Find where the given text appears and provide that cell's center as (X, Y) coordinate. 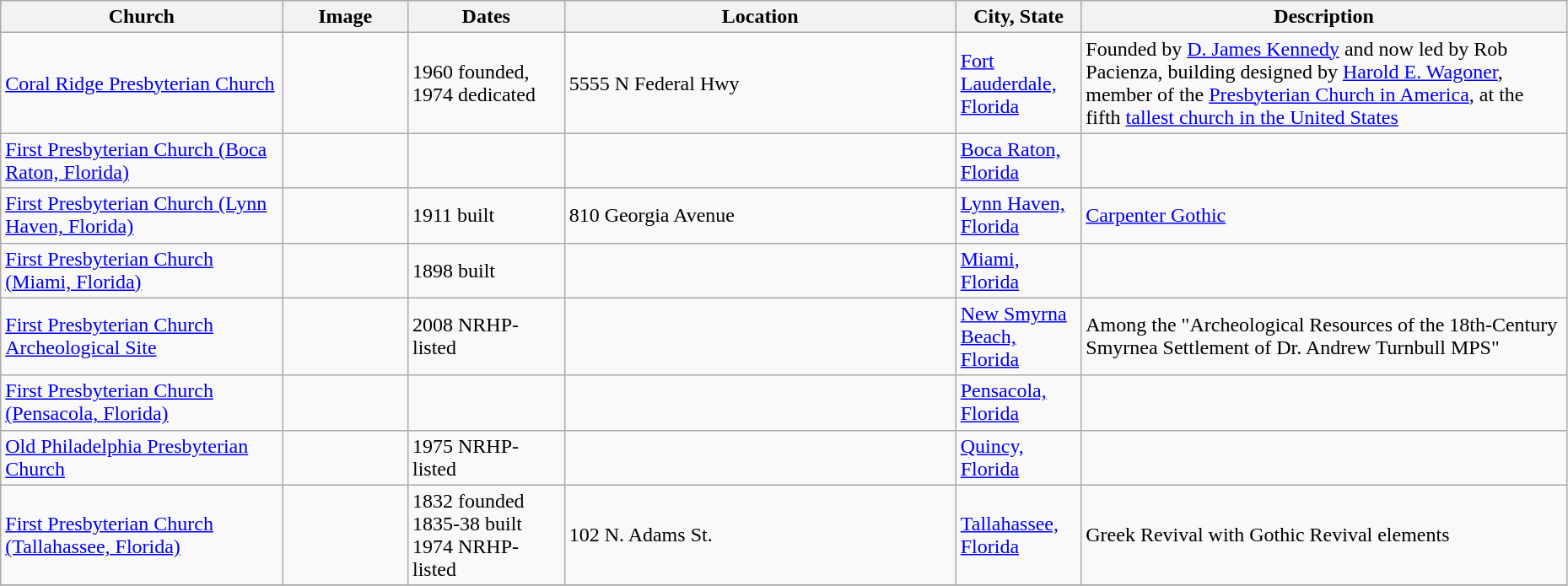
Boca Raton, Florida (1019, 160)
Fort Lauderdale, Florida (1019, 83)
1832 founded1835-38 built1974 NRHP-listed (486, 535)
Quincy, Florida (1019, 457)
Greek Revival with Gothic Revival elements (1324, 535)
First Presbyterian Church (Lynn Haven, Florida) (142, 216)
Coral Ridge Presbyterian Church (142, 83)
Among the "Archeological Resources of the 18th-Century Smyrnea Settlement of Dr. Andrew Turnbull MPS" (1324, 336)
Miami, Florida (1019, 270)
Lynn Haven, Florida (1019, 216)
First Presbyterian Church (Miami, Florida) (142, 270)
1975 NRHP-listed (486, 457)
1898 built (486, 270)
Location (760, 17)
New Smyrna Beach, Florida (1019, 336)
810 Georgia Avenue (760, 216)
2008 NRHP-listed (486, 336)
Pensacola, Florida (1019, 403)
Tallahassee, Florida (1019, 535)
Image (346, 17)
Description (1324, 17)
1960 founded, 1974 dedicated (486, 83)
102 N. Adams St. (760, 535)
Dates (486, 17)
Old Philadelphia Presbyterian Church (142, 457)
First Presbyterian Church (Pensacola, Florida) (142, 403)
First Presbyterian Church (Tallahassee, Florida) (142, 535)
5555 N Federal Hwy (760, 83)
1911 built (486, 216)
City, State (1019, 17)
First Presbyterian Church Archeological Site (142, 336)
Church (142, 17)
Carpenter Gothic (1324, 216)
First Presbyterian Church (Boca Raton, Florida) (142, 160)
